Determine the (X, Y) coordinate at the center of the cell enclosing the given text.  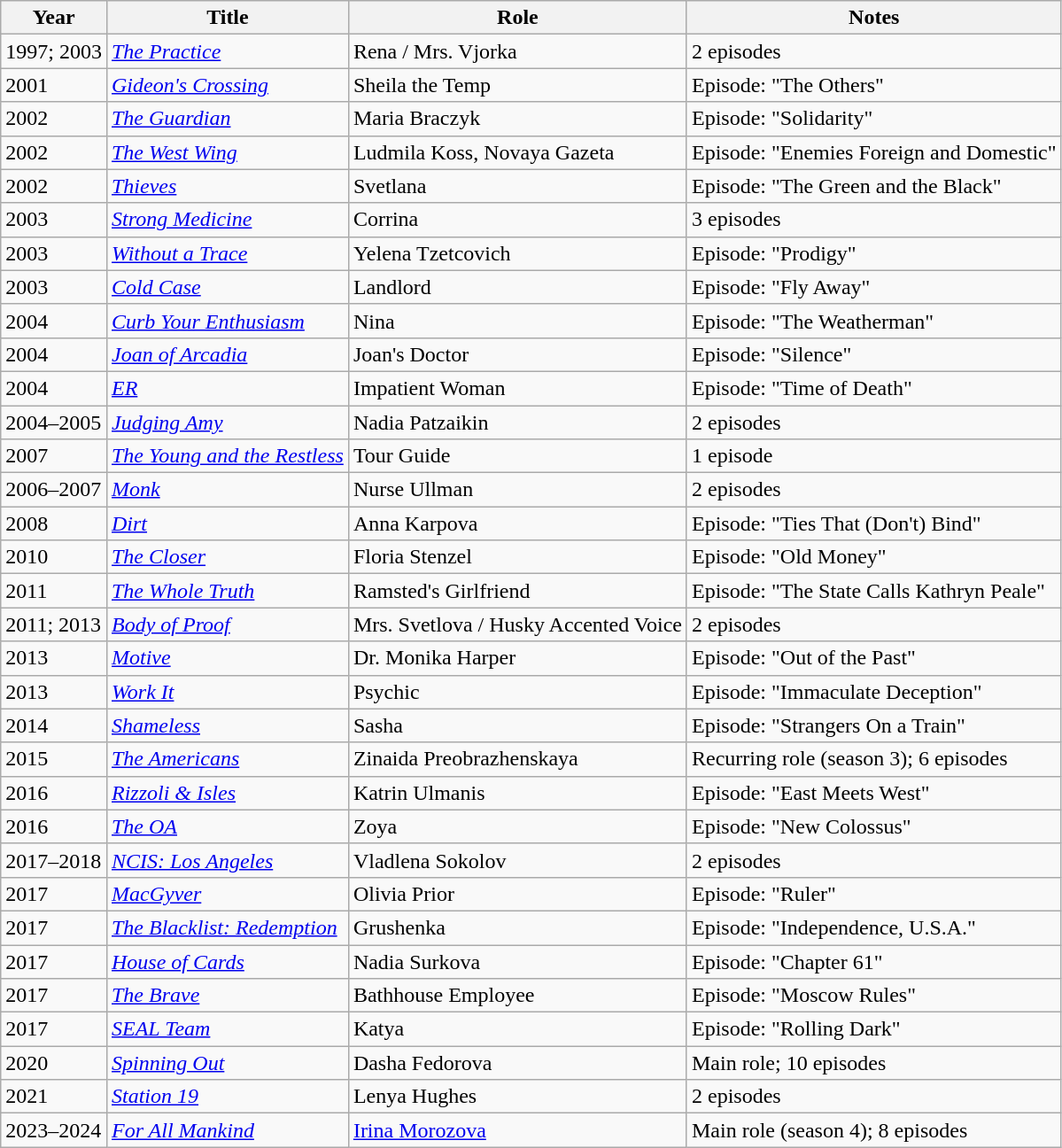
Work It (227, 692)
SEAL Team (227, 1029)
Svetlana (517, 186)
The OA (227, 826)
2023–2024 (54, 1130)
Rena / Mrs. Vjorka (517, 51)
Rizzoli & Isles (227, 793)
Mrs. Svetlova / Husky Accented Voice (517, 624)
Episode: "Chapter 61" (873, 961)
2021 (54, 1097)
Episode: "Strangers On a Train" (873, 725)
Anna Karpova (517, 524)
Main role (season 4); 8 episodes (873, 1130)
Tour Guide (517, 456)
The West Wing (227, 152)
The Closer (227, 557)
Gideon's Crossing (227, 85)
2017–2018 (54, 860)
Without a Trace (227, 253)
Lenya Hughes (517, 1097)
Nadia Patzaikin (517, 423)
Episode: "Ties That (Don't) Bind" (873, 524)
Notes (873, 18)
Episode: "Rolling Dark" (873, 1029)
Maria Braczyk (517, 119)
Episode: "Enemies Foreign and Domestic" (873, 152)
Katya (517, 1029)
Olivia Prior (517, 894)
Strong Medicine (227, 220)
2007 (54, 456)
Episode: "Ruler" (873, 894)
Impatient Woman (517, 388)
The Guardian (227, 119)
Nadia Surkova (517, 961)
Dirt (227, 524)
Ramsted's Girlfriend (517, 591)
Sasha (517, 725)
Episode: "New Colossus" (873, 826)
Yelena Tzetcovich (517, 253)
2011 (54, 591)
3 episodes (873, 220)
Cold Case (227, 287)
Curb Your Enthusiasm (227, 321)
Ludmila Koss, Novaya Gazeta (517, 152)
Katrin Ulmanis (517, 793)
1 episode (873, 456)
Sheila the Temp (517, 85)
MacGyver (227, 894)
Episode: "Independence, U.S.A." (873, 927)
The Practice (227, 51)
Episode: "The Weatherman" (873, 321)
Episode: "Time of Death" (873, 388)
The Blacklist: Redemption (227, 927)
Year (54, 18)
Judging Amy (227, 423)
Dr. Monika Harper (517, 658)
Episode: "Silence" (873, 354)
House of Cards (227, 961)
For All Mankind (227, 1130)
2010 (54, 557)
Nurse Ullman (517, 490)
Episode: "Prodigy" (873, 253)
Zinaida Preobrazhenskaya (517, 759)
Episode: "Out of the Past" (873, 658)
Thieves (227, 186)
Motive (227, 658)
Landlord (517, 287)
Zoya (517, 826)
Body of Proof (227, 624)
The Americans (227, 759)
Role (517, 18)
2020 (54, 1063)
Monk (227, 490)
The Brave (227, 996)
2001 (54, 85)
2015 (54, 759)
Joan's Doctor (517, 354)
Dasha Fedorova (517, 1063)
Episode: "The Green and the Black" (873, 186)
Floria Stenzel (517, 557)
Irina Morozova (517, 1130)
Recurring role (season 3); 6 episodes (873, 759)
NCIS: Los Angeles (227, 860)
The Young and the Restless (227, 456)
2011; 2013 (54, 624)
Grushenka (517, 927)
Episode: "Fly Away" (873, 287)
Episode: "East Meets West" (873, 793)
Title (227, 18)
ER (227, 388)
Episode: "The Others" (873, 85)
Spinning Out (227, 1063)
2004–2005 (54, 423)
Episode: "Moscow Rules" (873, 996)
Main role; 10 episodes (873, 1063)
Joan of Arcadia (227, 354)
Nina (517, 321)
Bathhouse Employee (517, 996)
Psychic (517, 692)
Station 19 (227, 1097)
2008 (54, 524)
2006–2007 (54, 490)
Episode: "The State Calls Kathryn Peale" (873, 591)
Episode: "Old Money" (873, 557)
1997; 2003 (54, 51)
The Whole Truth (227, 591)
Episode: "Solidarity" (873, 119)
2014 (54, 725)
Vladlena Sokolov (517, 860)
Shameless (227, 725)
Episode: "Immaculate Deception" (873, 692)
Corrina (517, 220)
